Pinpoint the cell where the given text exists, returning its (X, Y) midpoint coordinate. 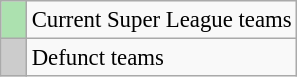
Current Super League teams (162, 20)
Defunct teams (162, 58)
